Detect which cell encompasses the target text, then output its (x, y) center coordinate. 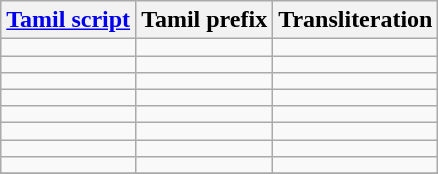
Transliteration (356, 20)
Tamil script (68, 20)
Tamil prefix (204, 20)
